Determine the [x, y] coordinate at the center of the cell enclosing the given text.  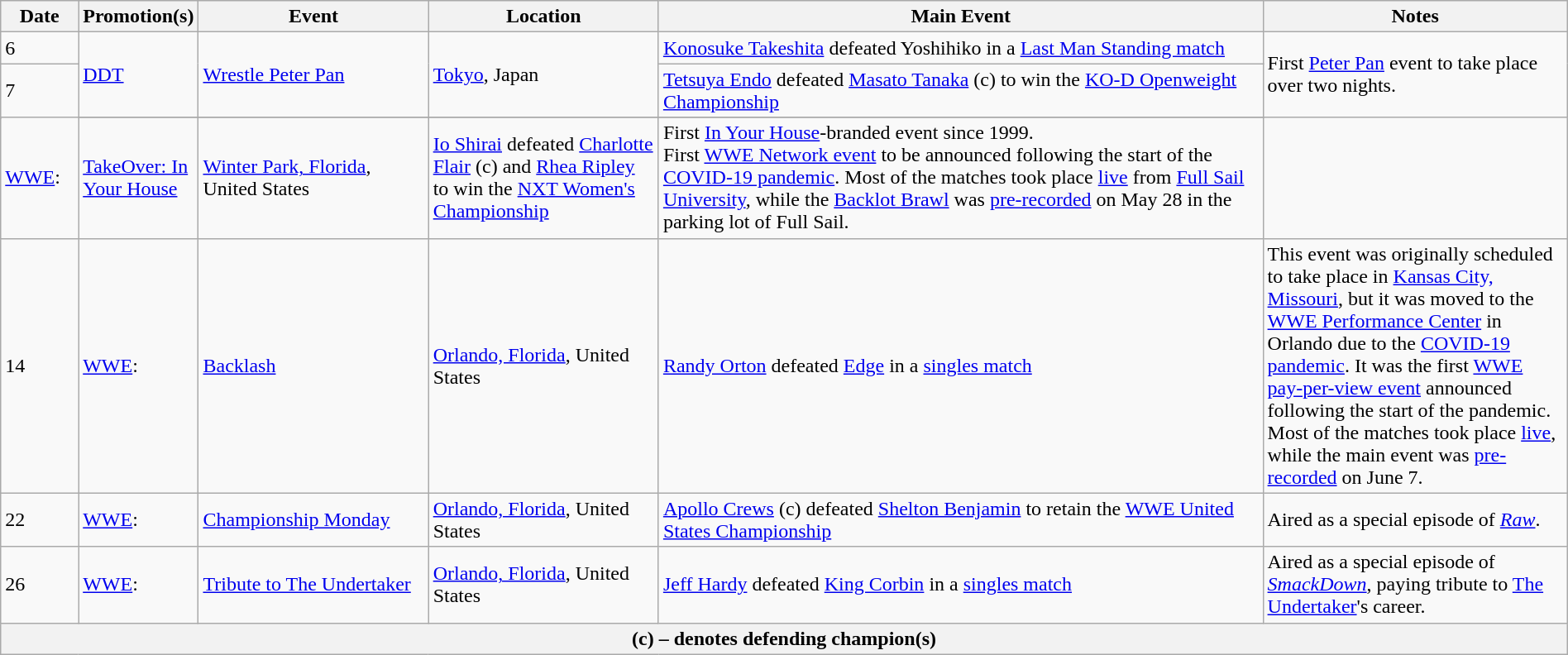
TakeOver: In Your House [139, 178]
Winter Park, Florida, United States [313, 178]
Jeff Hardy defeated King Corbin in a singles match [961, 585]
First Peter Pan event to take place over two nights. [1415, 74]
Promotion(s) [139, 17]
14 [40, 366]
Randy Orton defeated Edge in a singles match [961, 366]
Date [40, 17]
Apollo Crews (c) defeated Shelton Benjamin to retain the WWE United States Championship [961, 519]
7 [40, 91]
Location [543, 17]
Io Shirai defeated Charlotte Flair (c) and Rhea Ripley to win the NXT Women's Championship [543, 178]
DDT [139, 74]
Backlash [313, 366]
Konosuke Takeshita defeated Yoshihiko in a Last Man Standing match [961, 48]
Notes [1415, 17]
Wrestle Peter Pan [313, 74]
Event [313, 17]
Tokyo, Japan [543, 74]
22 [40, 519]
6 [40, 48]
26 [40, 585]
Aired as a special episode of Raw. [1415, 519]
Tribute to The Undertaker [313, 585]
Tetsuya Endo defeated Masato Tanaka (c) to win the KO-D Openweight Championship [961, 91]
Main Event [961, 17]
Championship Monday [313, 519]
Aired as a special episode of SmackDown, paying tribute to The Undertaker's career. [1415, 585]
(c) – denotes defending champion(s) [784, 638]
